For the text-containing cell, return its midpoint in (X, Y) coordinate format. 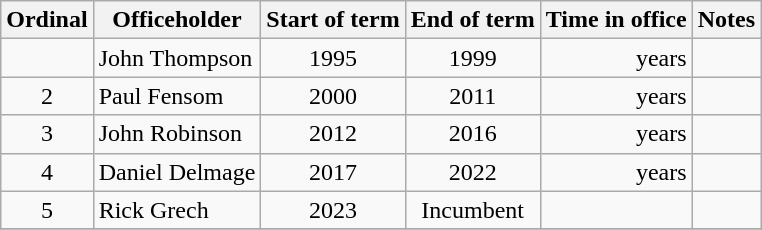
Notes (726, 20)
Time in office (616, 20)
1999 (472, 58)
End of term (472, 20)
2017 (333, 172)
Daniel Delmage (177, 172)
Incumbent (472, 210)
2016 (472, 134)
1995 (333, 58)
Officeholder (177, 20)
2011 (472, 96)
Ordinal (47, 20)
2023 (333, 210)
2 (47, 96)
2000 (333, 96)
Start of term (333, 20)
2012 (333, 134)
John Thompson (177, 58)
4 (47, 172)
John Robinson (177, 134)
2022 (472, 172)
3 (47, 134)
Paul Fensom (177, 96)
Rick Grech (177, 210)
5 (47, 210)
